Return (x, y) of the center of cell containing provided text 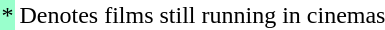
* (8, 15)
